Scan for the cell matching the given text and deliver its [x, y] coordinate at center. 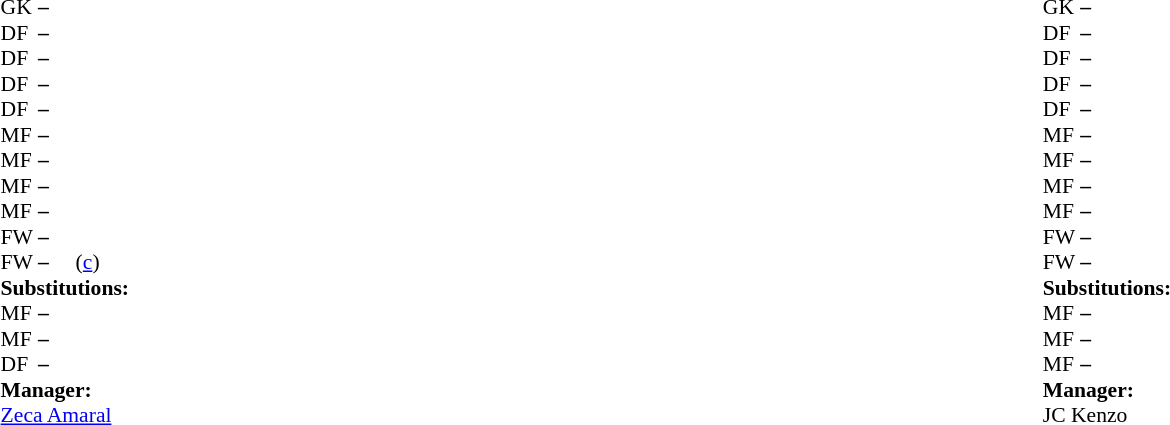
Manager: [65, 390]
(c) [102, 263]
Substitutions: [65, 288]
